Find where the given text appears and provide that cell's center as [x, y] coordinate. 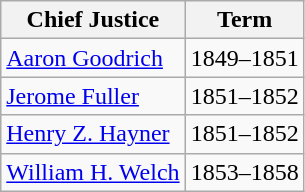
Henry Z. Hayner [93, 134]
Term [244, 20]
Aaron Goodrich [93, 58]
1849–1851 [244, 58]
Chief Justice [93, 20]
William H. Welch [93, 172]
1853–1858 [244, 172]
Jerome Fuller [93, 96]
